Capture the cell that displays the provided text and extract its (X, Y) central coordinate. 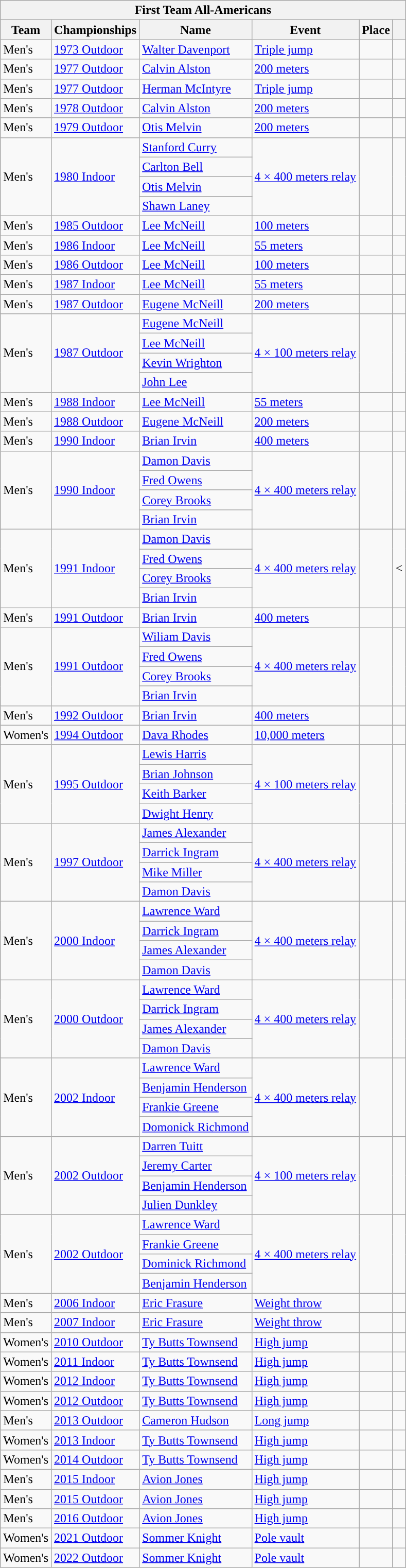
2022 Outdoor (96, 1558)
1994 Outdoor (96, 735)
2000 Indoor (96, 941)
2010 Outdoor (96, 1342)
Stanford Curry (196, 147)
Darren Tuitt (196, 1146)
2006 Indoor (96, 1303)
1987 Indoor (96, 285)
1997 Outdoor (96, 862)
2021 Outdoor (96, 1538)
Long jump (306, 1420)
1988 Indoor (96, 402)
1995 Outdoor (96, 784)
Herman McIntyre (196, 89)
Julien Dunkley (196, 1205)
Dwight Henry (196, 813)
2000 Outdoor (96, 1019)
Domonick Richmond (196, 1126)
Championships (96, 30)
Name (196, 30)
1980 Indoor (96, 177)
2012 Indoor (96, 1381)
Event (306, 30)
Dava Rhodes (196, 735)
1992 Outdoor (96, 715)
2016 Outdoor (96, 1519)
Walter Davenport (196, 49)
Place (376, 30)
2013 Outdoor (96, 1420)
Mike Miller (196, 872)
Dominick Richmond (196, 1264)
Cameron Hudson (196, 1420)
1991 Indoor (96, 568)
1986 Outdoor (96, 265)
2012 Outdoor (96, 1401)
1988 Outdoor (96, 421)
Carlton Bell (196, 167)
1978 Outdoor (96, 108)
John Lee (196, 382)
Keith Barker (196, 794)
1973 Outdoor (96, 49)
1986 Indoor (96, 245)
Brian Johnson (196, 774)
Jeremy Carter (196, 1166)
1979 Outdoor (96, 128)
2015 Indoor (96, 1479)
First Team All-Americans (203, 10)
2013 Indoor (96, 1440)
2015 Outdoor (96, 1499)
< (399, 568)
2007 Indoor (96, 1323)
Lewis Harris (196, 754)
2002 Indoor (96, 1097)
Shawn Laney (196, 206)
2014 Outdoor (96, 1459)
10,000 meters (306, 735)
Team (26, 30)
1985 Outdoor (96, 225)
Wiliam Davis (196, 637)
2011 Indoor (96, 1362)
Kevin Wrighton (196, 363)
